Return the [X, Y] coordinate for the center point of the cell that contains the specified text.  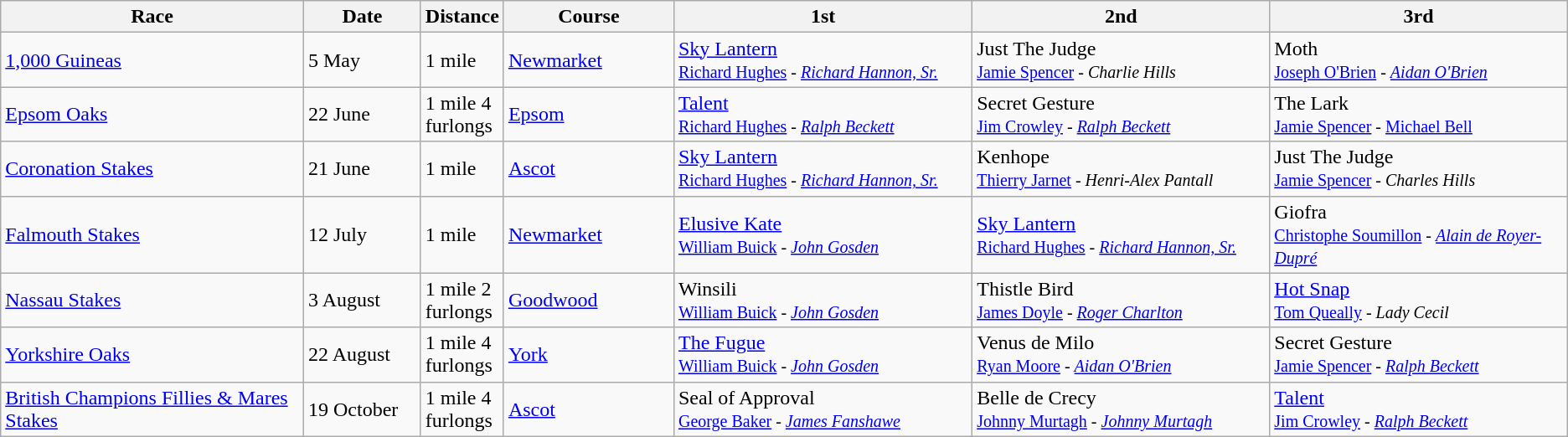
Secret GestureJamie Spencer - Ralph Beckett [1419, 355]
Seal of ApprovalGeorge Baker - James Fanshawe [823, 409]
Elusive KateWilliam Buick - John Gosden [823, 234]
22 June [362, 114]
GiofraChristophe Soumillon - Alain de Royer-Dupré [1419, 234]
22 August [362, 355]
Secret GestureJim Crowley - Ralph Beckett [1121, 114]
TalentJim Crowley - Ralph Beckett [1419, 409]
Venus de MiloRyan Moore - Aidan O'Brien [1121, 355]
5 May [362, 60]
MothJoseph O'Brien - Aidan O'Brien [1419, 60]
The FugueWilliam Buick - John Gosden [823, 355]
TalentRichard Hughes - Ralph Beckett [823, 114]
21 June [362, 169]
Belle de CrecyJohnny Murtagh - Johnny Murtagh [1121, 409]
Date [362, 17]
KenhopeThierry Jarnet - Henri-Alex Pantall [1121, 169]
12 July [362, 234]
3 August [362, 300]
Just The JudgeJamie Spencer - Charlie Hills [1121, 60]
Race [152, 17]
2nd [1121, 17]
The LarkJamie Spencer - Michael Bell [1419, 114]
1 mile 2 furlongs [462, 300]
British Champions Fillies & Mares Stakes [152, 409]
Thistle BirdJames Doyle - Roger Charlton [1121, 300]
Epsom [588, 114]
19 October [362, 409]
Distance [462, 17]
WinsiliWilliam Buick - John Gosden [823, 300]
1,000 Guineas [152, 60]
1st [823, 17]
Just The JudgeJamie Spencer - Charles Hills [1419, 169]
York [588, 355]
Falmouth Stakes [152, 234]
Yorkshire Oaks [152, 355]
Coronation Stakes [152, 169]
Hot SnapTom Queally - Lady Cecil [1419, 300]
Epsom Oaks [152, 114]
Goodwood [588, 300]
Course [588, 17]
3rd [1419, 17]
Nassau Stakes [152, 300]
